Identify which cell holds the provided text, then report its [X, Y] central coordinate. 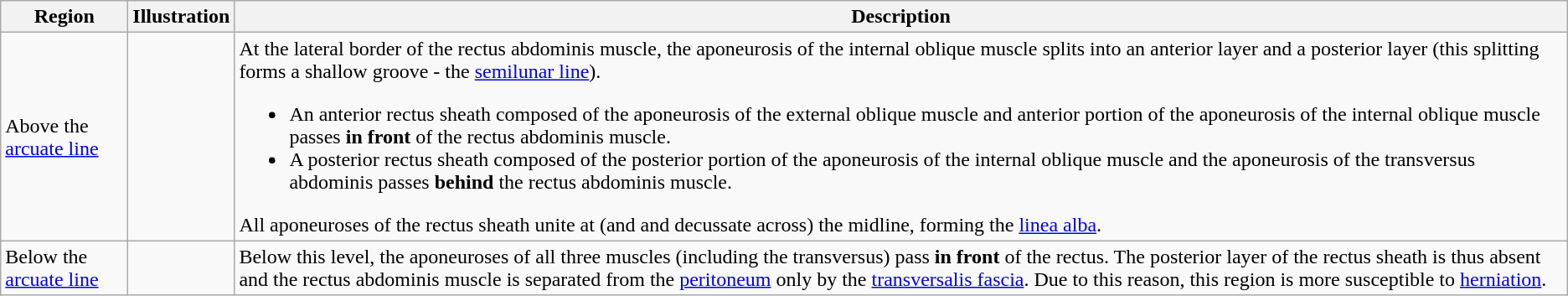
Above the arcuate line [64, 137]
Description [901, 17]
Below the arcuate line [64, 268]
Region [64, 17]
Illustration [181, 17]
